Return (x, y) of the center of cell containing provided text 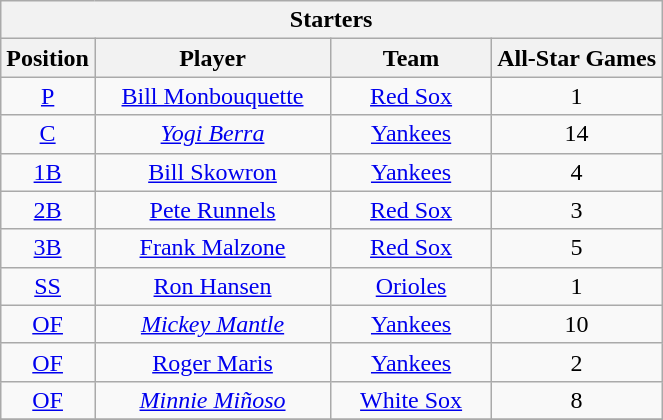
Frank Malzone (212, 248)
White Sox (412, 400)
1B (48, 172)
2B (48, 210)
All-Star Games (577, 58)
P (48, 96)
14 (577, 134)
Player (212, 58)
Position (48, 58)
Roger Maris (212, 362)
3B (48, 248)
5 (577, 248)
SS (48, 286)
Bill Monbouquette (212, 96)
8 (577, 400)
C (48, 134)
4 (577, 172)
Orioles (412, 286)
Starters (332, 20)
10 (577, 324)
Bill Skowron (212, 172)
Minnie Miñoso (212, 400)
2 (577, 362)
Yogi Berra (212, 134)
Mickey Mantle (212, 324)
3 (577, 210)
Team (412, 58)
Pete Runnels (212, 210)
Ron Hansen (212, 286)
